Output the (X, Y) coordinate of the center of the cell containing the given text.  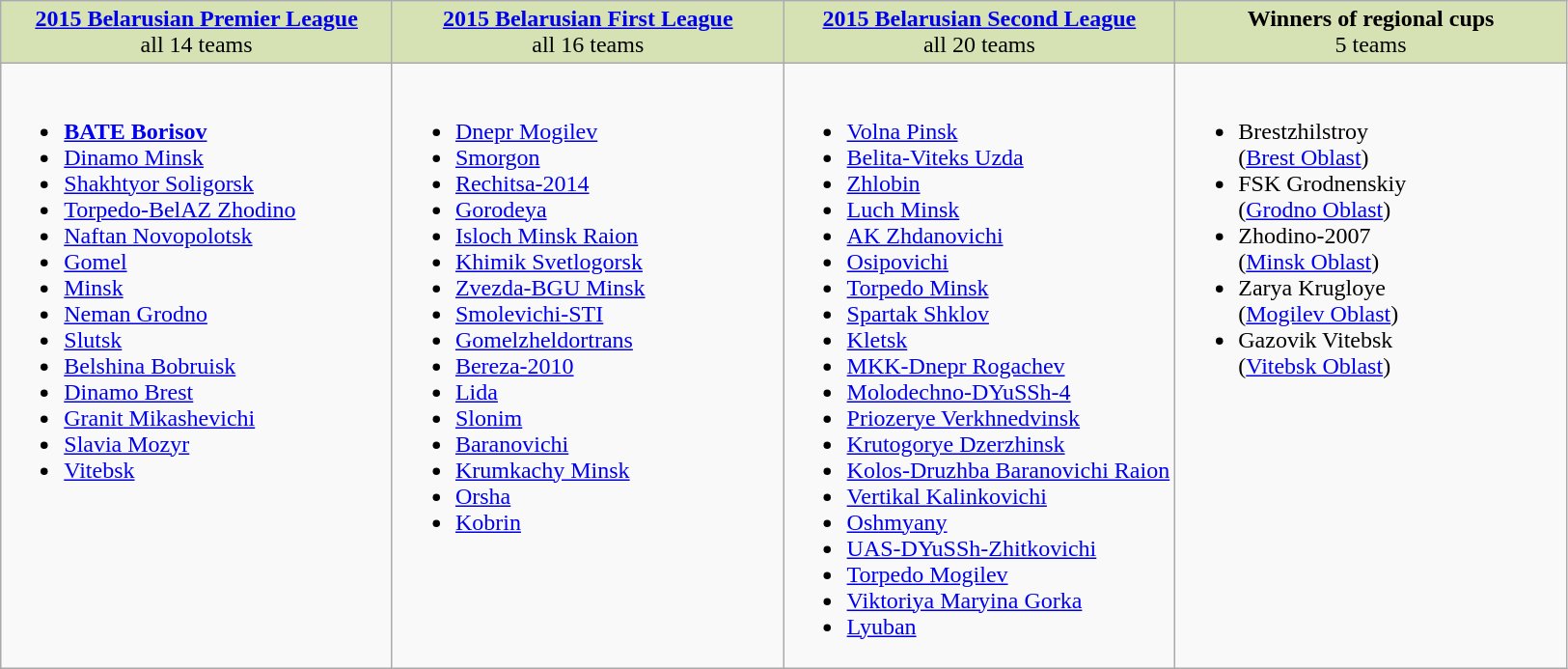
2015 Belarusian First Leagueall 16 teams (588, 33)
Brestzhilstroy(Brest Oblast)FSK Grodnenskiy(Grodno Oblast)Zhodino-2007(Minsk Oblast)Zarya Krugloye(Mogilev Oblast)Gazovik Vitebsk(Vitebsk Oblast) (1371, 366)
2015 Belarusian Premier Leagueall 14 teams (197, 33)
Winners of regional cups5 teams (1371, 33)
2015 Belarusian Second Leagueall 20 teams (979, 33)
